From the cell containing the given text, extract its center point as [X, Y] coordinate. 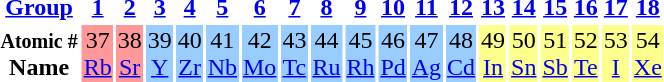
50Sn [524, 54]
44Ru [326, 54]
41Nb [222, 54]
52Te [586, 54]
42Mo [260, 54]
45Rh [360, 54]
53I [616, 54]
39Y [160, 54]
37Rb [98, 54]
46Pd [393, 54]
48Cd [462, 54]
49In [494, 54]
47Ag [426, 54]
51Sb [555, 54]
43Tc [294, 54]
38Sr [130, 54]
40Zr [190, 54]
54Xe [648, 54]
